Return the [x, y] coordinate for the center point of the cell that contains the specified text.  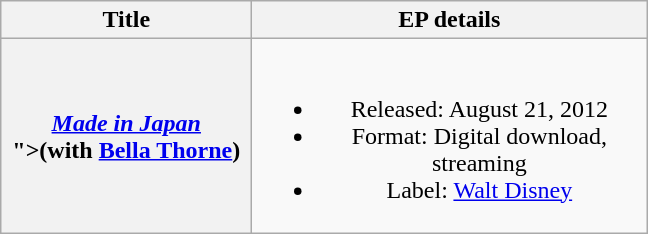
Made in Japan">(with Bella Thorne) [126, 136]
EP details [450, 20]
Title [126, 20]
Released: August 21, 2012Format: Digital download, streamingLabel: Walt Disney [450, 136]
